Pinpoint the cell where the given text exists, returning its (X, Y) midpoint coordinate. 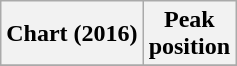
Chart (2016) (72, 34)
Peakposition (189, 34)
